Find where the given text appears and provide that cell's center as [X, Y] coordinate. 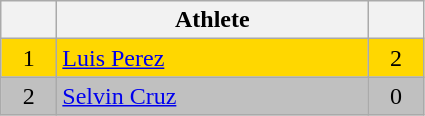
1 [29, 58]
0 [396, 96]
Selvin Cruz [212, 96]
Luis Perez [212, 58]
Athlete [212, 20]
